Locate the cell with the specified text and output its [X, Y] center coordinate. 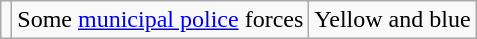
Yellow and blue [392, 20]
Some municipal police forces [160, 20]
